Detect which cell encompasses the target text, then output its (x, y) center coordinate. 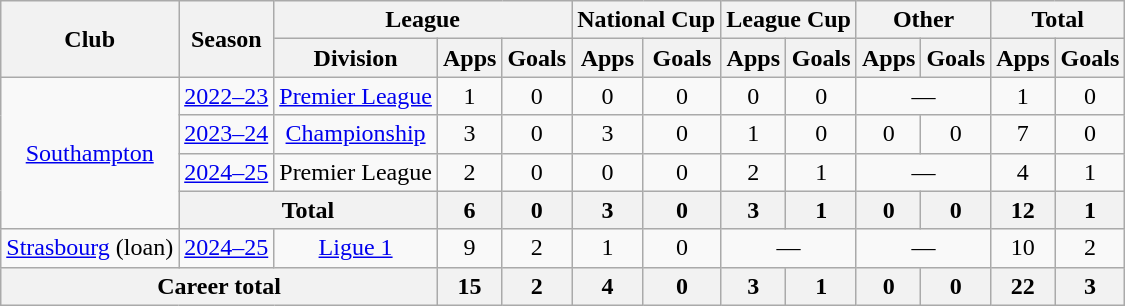
Strasbourg (loan) (90, 248)
12 (1023, 210)
Division (356, 58)
Other (923, 20)
Championship (356, 134)
Club (90, 39)
10 (1023, 248)
2023–24 (226, 134)
League (423, 20)
Southampton (90, 153)
7 (1023, 134)
Season (226, 39)
9 (469, 248)
National Cup (646, 20)
2022–23 (226, 96)
15 (469, 286)
6 (469, 210)
Career total (220, 286)
Ligue 1 (356, 248)
22 (1023, 286)
League Cup (789, 20)
